Capture the cell that displays the provided text and extract its (x, y) central coordinate. 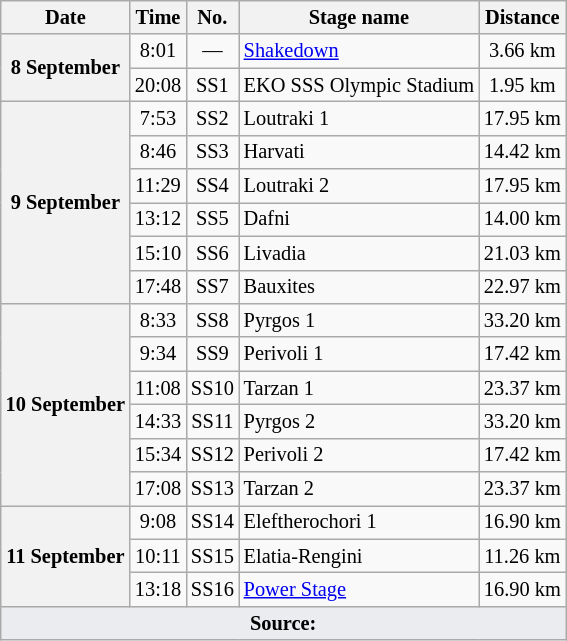
10 September (66, 404)
SS14 (212, 522)
SS3 (212, 152)
Pyrgos 2 (359, 421)
EKO SSS Olympic Stadium (359, 85)
SS6 (212, 253)
7:53 (158, 118)
SS12 (212, 455)
9:08 (158, 522)
Date (66, 17)
14.42 km (522, 152)
8:01 (158, 51)
17:48 (158, 287)
SS9 (212, 354)
Loutraki 1 (359, 118)
SS15 (212, 556)
No. (212, 17)
Livadia (359, 253)
Harvati (359, 152)
Shakedown (359, 51)
15:10 (158, 253)
11.26 km (522, 556)
SS11 (212, 421)
Pyrgos 1 (359, 320)
Bauxites (359, 287)
SS8 (212, 320)
Power Stage (359, 589)
21.03 km (522, 253)
13:18 (158, 589)
3.66 km (522, 51)
Perivoli 2 (359, 455)
SS1 (212, 85)
8:33 (158, 320)
1.95 km (522, 85)
11 September (66, 556)
Tarzan 2 (359, 489)
9:34 (158, 354)
20:08 (158, 85)
22.97 km (522, 287)
SS13 (212, 489)
11:29 (158, 186)
14.00 km (522, 219)
10:11 (158, 556)
Tarzan 1 (359, 388)
Elatia-Rengini (359, 556)
17:08 (158, 489)
Stage name (359, 17)
14:33 (158, 421)
Source: (284, 623)
Time (158, 17)
SS16 (212, 589)
— (212, 51)
9 September (66, 202)
8:46 (158, 152)
8 September (66, 68)
Loutraki 2 (359, 186)
SS10 (212, 388)
SS4 (212, 186)
Distance (522, 17)
13:12 (158, 219)
Dafni (359, 219)
SS5 (212, 219)
15:34 (158, 455)
Perivoli 1 (359, 354)
SS7 (212, 287)
11:08 (158, 388)
SS2 (212, 118)
Eleftherochori 1 (359, 522)
